Identify which cell holds the provided text, then report its [x, y] central coordinate. 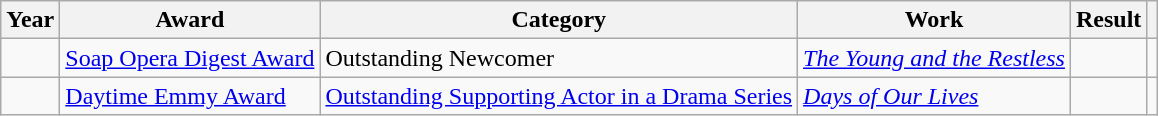
Outstanding Supporting Actor in a Drama Series [559, 96]
Daytime Emmy Award [190, 96]
Year [30, 20]
Outstanding Newcomer [559, 58]
Category [559, 20]
Soap Opera Digest Award [190, 58]
Award [190, 20]
Work [934, 20]
The Young and the Restless [934, 58]
Days of Our Lives [934, 96]
Result [1108, 20]
